Capture the cell that displays the provided text and extract its [X, Y] central coordinate. 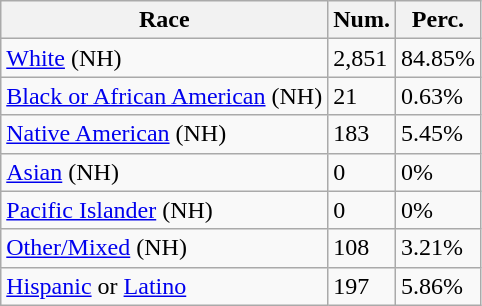
Pacific Islander (NH) [164, 210]
Asian (NH) [164, 172]
White (NH) [164, 58]
Perc. [438, 20]
197 [362, 286]
Num. [362, 20]
108 [362, 248]
Race [164, 20]
2,851 [362, 58]
Black or African American (NH) [164, 96]
21 [362, 96]
Other/Mixed (NH) [164, 248]
3.21% [438, 248]
5.45% [438, 134]
84.85% [438, 58]
5.86% [438, 286]
0.63% [438, 96]
Hispanic or Latino [164, 286]
183 [362, 134]
Native American (NH) [164, 134]
